Output the [X, Y] coordinate of the center of the cell containing the given text.  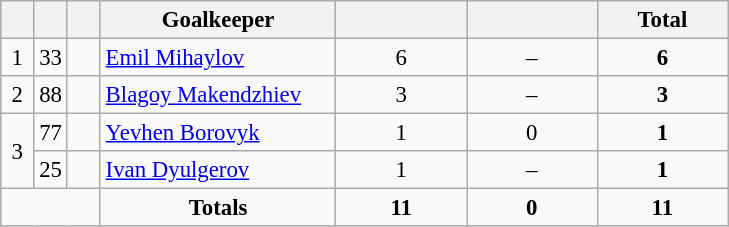
33 [50, 58]
Blagoy Makendzhiev [218, 95]
77 [50, 133]
Goalkeeper [218, 20]
25 [50, 170]
Yevhen Borovyk [218, 133]
Total [662, 20]
2 [18, 95]
Emil Mihaylov [218, 58]
Ivan Dyulgerov [218, 170]
88 [50, 95]
Totals [218, 208]
